Detect which cell encompasses the target text, then output its (X, Y) center coordinate. 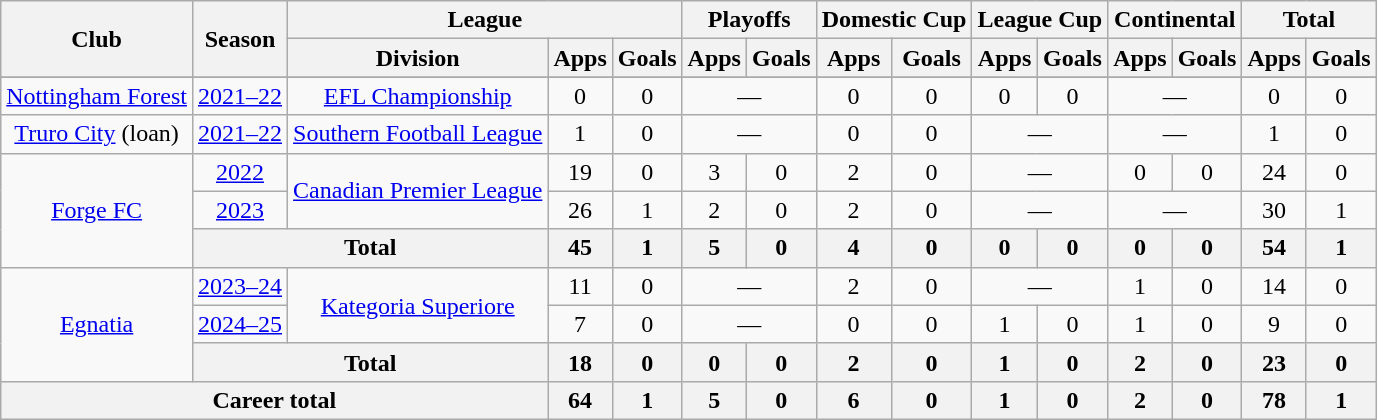
3 (714, 172)
19 (580, 172)
23 (1274, 362)
Egnatia (97, 324)
2022 (240, 172)
2024–25 (240, 324)
7 (580, 324)
Truro City (loan) (97, 134)
Canadian Premier League (418, 191)
78 (1274, 400)
Career total (274, 400)
Continental (1175, 20)
Domestic Cup (894, 20)
Club (97, 39)
EFL Championship (418, 96)
Forge FC (97, 210)
14 (1274, 286)
4 (854, 248)
45 (580, 248)
League Cup (1040, 20)
54 (1274, 248)
26 (580, 210)
2023–24 (240, 286)
30 (1274, 210)
Playoffs (749, 20)
11 (580, 286)
Kategoria Superiore (418, 305)
Division (418, 58)
Southern Football League (418, 134)
6 (854, 400)
64 (580, 400)
Nottingham Forest (97, 96)
Season (240, 39)
2023 (240, 210)
League (486, 20)
18 (580, 362)
9 (1274, 324)
24 (1274, 172)
